For the text-containing cell, return its midpoint in [X, Y] coordinate format. 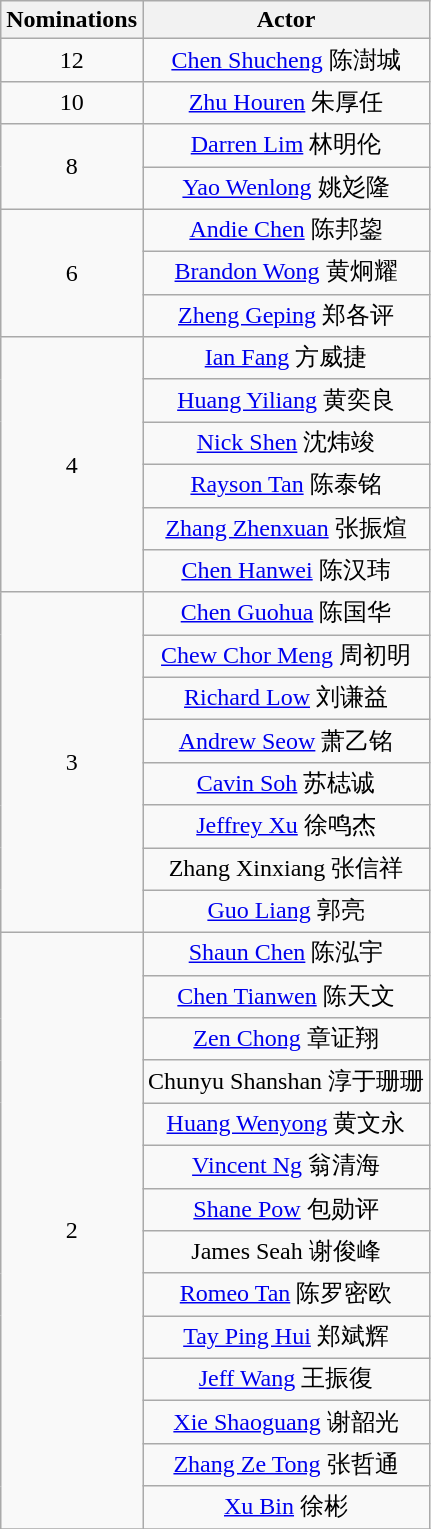
3 [72, 762]
Andrew Seow 萧乙铭 [286, 742]
Huang Yiliang 黄奕良 [286, 400]
Zhu Houren 朱厚任 [286, 102]
Vincent Ng 翁清海 [286, 1166]
Brandon Wong 黄炯耀 [286, 274]
Zen Chong 章证翔 [286, 1040]
Chen Guohua 陈国华 [286, 614]
Chen Hanwei 陈汉玮 [286, 572]
Romeo Tan 陈罗密欧 [286, 1294]
Chen Tianwen 陈天文 [286, 996]
Jeff Wang 王振復 [286, 1380]
Zhang Zhenxuan 张振煊 [286, 528]
Shaun Chen 陈泓宇 [286, 954]
Richard Low 刘谦益 [286, 698]
Guo Liang 郭亮 [286, 912]
Chew Chor Meng 周初明 [286, 656]
Cavin Soh 苏梽诚 [286, 784]
12 [72, 60]
Huang Wenyong 黄文永 [286, 1124]
8 [72, 166]
Shane Pow 包勋评 [286, 1210]
Nominations [72, 20]
4 [72, 464]
2 [72, 1231]
Darren Lim 林明伦 [286, 146]
Zhang Xinxiang 张信祥 [286, 870]
Chen Shucheng 陈澍城 [286, 60]
Actor [286, 20]
Yao Wenlong 姚彣隆 [286, 188]
Zheng Geping 郑各评 [286, 316]
Jeffrey Xu 徐鸣杰 [286, 826]
6 [72, 273]
Zhang Ze Tong 张哲通 [286, 1464]
10 [72, 102]
Rayson Tan 陈泰铭 [286, 486]
Tay Ping Hui 郑斌辉 [286, 1338]
Xie Shaoguang 谢韶光 [286, 1422]
James Seah 谢俊峰 [286, 1252]
Andie Chen 陈邦鋆 [286, 230]
Nick Shen 沈炜竣 [286, 444]
Chunyu Shanshan 淳于珊珊 [286, 1082]
Xu Bin 徐彬 [286, 1508]
Ian Fang 方威捷 [286, 358]
